Locate the cell with the specified text and output its [x, y] center coordinate. 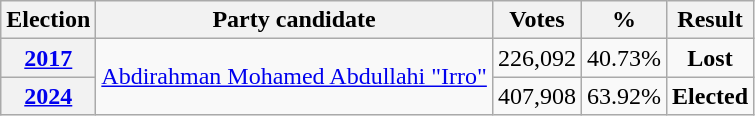
Party candidate [294, 20]
407,908 [536, 96]
40.73% [624, 58]
Votes [536, 20]
Result [710, 20]
63.92% [624, 96]
226,092 [536, 58]
2024 [48, 96]
2017 [48, 58]
Election [48, 20]
Abdirahman Mohamed Abdullahi "Irro" [294, 77]
% [624, 20]
Lost [710, 58]
Elected [710, 96]
